Find where the given text appears and provide that cell's center as [x, y] coordinate. 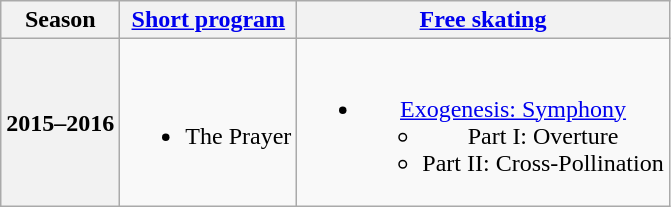
Short program [208, 20]
Exogenesis: Symphony Part I: OverturePart II: Cross-Pollination [483, 122]
2015–2016 [60, 122]
Season [60, 20]
Free skating [483, 20]
The Prayer [208, 122]
